Detect which cell encompasses the target text, then output its (x, y) center coordinate. 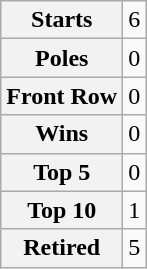
Front Row (62, 96)
6 (134, 20)
1 (134, 210)
Starts (62, 20)
Top 10 (62, 210)
Retired (62, 248)
Poles (62, 58)
Top 5 (62, 172)
5 (134, 248)
Wins (62, 134)
